Locate the cell with the specified text and output its (X, Y) center coordinate. 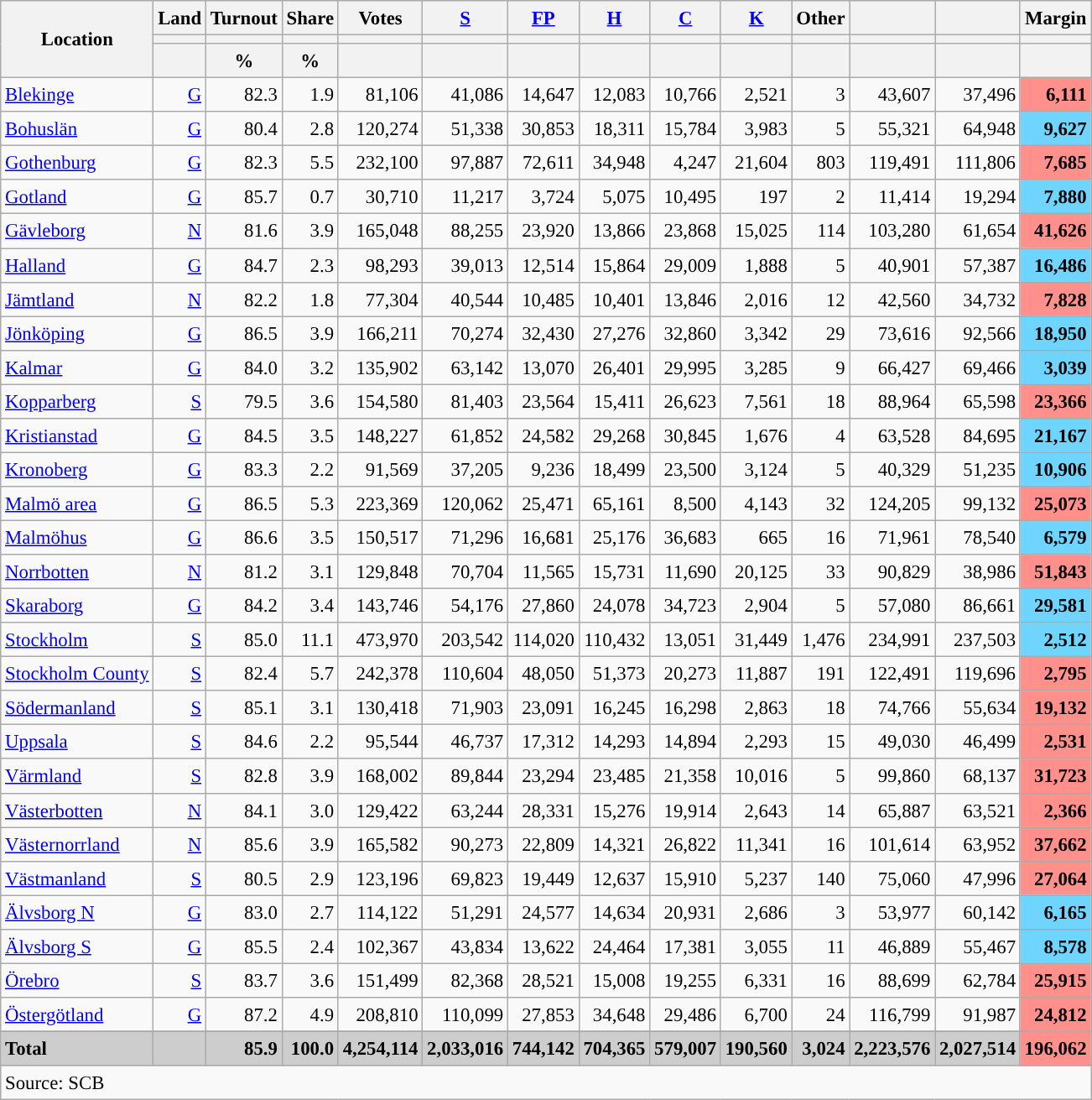
84.6 (243, 742)
14 (820, 811)
62,784 (978, 980)
15,276 (614, 811)
120,274 (380, 129)
1.9 (310, 96)
Turnout (243, 18)
3,055 (757, 946)
27,276 (614, 334)
208,810 (380, 1015)
13,051 (686, 639)
5.3 (310, 503)
110,432 (614, 639)
29,009 (686, 265)
11,565 (543, 572)
7,880 (1055, 196)
18,311 (614, 129)
20,273 (686, 675)
Malmö area (77, 503)
Blekinge (77, 96)
11,887 (757, 675)
29,486 (686, 1015)
21,604 (757, 163)
Source: SCB (546, 1082)
23,564 (543, 401)
25,915 (1055, 980)
31,449 (757, 639)
3,024 (820, 1049)
46,499 (978, 742)
4,143 (757, 503)
97,887 (465, 163)
Gävleborg (77, 232)
10,401 (614, 299)
34,723 (686, 606)
Jönköping (77, 334)
5,237 (757, 878)
Västmanland (77, 878)
84.1 (243, 811)
14,634 (614, 913)
114,122 (380, 913)
2,016 (757, 299)
11 (820, 946)
75,060 (892, 878)
51,338 (465, 129)
4.9 (310, 1015)
6,700 (757, 1015)
71,903 (465, 708)
63,528 (892, 436)
3,285 (757, 368)
26,822 (686, 844)
6,111 (1055, 96)
39,013 (465, 265)
6,165 (1055, 913)
78,540 (978, 537)
Södermanland (77, 708)
23,294 (543, 777)
28,521 (543, 980)
33 (820, 572)
0.7 (310, 196)
24,582 (543, 436)
5,075 (614, 196)
83.3 (243, 470)
25,073 (1055, 503)
140 (820, 878)
150,517 (380, 537)
15,864 (614, 265)
2,366 (1055, 811)
203,542 (465, 639)
23,500 (686, 470)
6,331 (757, 980)
5.7 (310, 675)
82,368 (465, 980)
102,367 (380, 946)
2,293 (757, 742)
65,161 (614, 503)
83.0 (243, 913)
2.3 (310, 265)
63,952 (978, 844)
30,710 (380, 196)
68,137 (978, 777)
120,062 (465, 503)
71,961 (892, 537)
19,255 (686, 980)
61,852 (465, 436)
15,910 (686, 878)
Värmland (77, 777)
16,298 (686, 708)
85.6 (243, 844)
3.4 (310, 606)
3,039 (1055, 368)
232,100 (380, 163)
38,986 (978, 572)
82.4 (243, 675)
14,647 (543, 96)
24,812 (1055, 1015)
19,914 (686, 811)
3,724 (543, 196)
37,205 (465, 470)
135,902 (380, 368)
16,245 (614, 708)
65,598 (978, 401)
16,486 (1055, 265)
124,205 (892, 503)
19,132 (1055, 708)
2,686 (757, 913)
223,369 (380, 503)
15,008 (614, 980)
11,341 (757, 844)
46,889 (892, 946)
69,823 (465, 878)
54,176 (465, 606)
143,746 (380, 606)
88,699 (892, 980)
H (614, 18)
Jämtland (77, 299)
2,033,016 (465, 1049)
114 (820, 232)
85.1 (243, 708)
Votes (380, 18)
12 (820, 299)
1,476 (820, 639)
151,499 (380, 980)
2,863 (757, 708)
23,366 (1055, 401)
71,296 (465, 537)
88,255 (465, 232)
Other (820, 18)
14,894 (686, 742)
84.0 (243, 368)
Land (179, 18)
2,531 (1055, 742)
30,853 (543, 129)
111,806 (978, 163)
101,614 (892, 844)
15,025 (757, 232)
234,991 (892, 639)
28,331 (543, 811)
10,485 (543, 299)
196,062 (1055, 1049)
41,626 (1055, 232)
1.8 (310, 299)
29,268 (614, 436)
130,418 (380, 708)
64,948 (978, 129)
79.5 (243, 401)
Uppsala (77, 742)
2,795 (1055, 675)
47,996 (978, 878)
18,499 (614, 470)
83.7 (243, 980)
82.8 (243, 777)
5.5 (310, 163)
10,766 (686, 96)
34,948 (614, 163)
242,378 (380, 675)
3,983 (757, 129)
Västernorrland (77, 844)
34,732 (978, 299)
Örebro (77, 980)
2.9 (310, 878)
84,695 (978, 436)
2,521 (757, 96)
82.2 (243, 299)
23,485 (614, 777)
55,467 (978, 946)
23,920 (543, 232)
73,616 (892, 334)
Västerbotten (77, 811)
90,829 (892, 572)
197 (757, 196)
63,244 (465, 811)
23,868 (686, 232)
61,654 (978, 232)
19,449 (543, 878)
165,582 (380, 844)
12,514 (543, 265)
24,464 (614, 946)
Gotland (77, 196)
87.2 (243, 1015)
12,637 (614, 878)
40,901 (892, 265)
55,634 (978, 708)
11,414 (892, 196)
51,373 (614, 675)
Location (77, 39)
Kronoberg (77, 470)
63,521 (978, 811)
24,577 (543, 913)
13,866 (614, 232)
29,995 (686, 368)
2.8 (310, 129)
7,828 (1055, 299)
60,142 (978, 913)
55,321 (892, 129)
26,401 (614, 368)
51,235 (978, 470)
119,696 (978, 675)
63,142 (465, 368)
11.1 (310, 639)
1,888 (757, 265)
8,500 (686, 503)
21,358 (686, 777)
14,293 (614, 742)
Kopparberg (77, 401)
27,860 (543, 606)
85.5 (243, 946)
15,731 (614, 572)
21,167 (1055, 436)
110,604 (465, 675)
24,078 (614, 606)
15,411 (614, 401)
32,860 (686, 334)
15 (820, 742)
803 (820, 163)
43,834 (465, 946)
Stockholm (77, 639)
77,304 (380, 299)
3,124 (757, 470)
32,430 (543, 334)
191 (820, 675)
13,622 (543, 946)
88,964 (892, 401)
2,223,576 (892, 1049)
24 (820, 1015)
Margin (1055, 18)
74,766 (892, 708)
57,080 (892, 606)
86.6 (243, 537)
40,329 (892, 470)
37,496 (978, 96)
15,784 (686, 129)
72,611 (543, 163)
12,083 (614, 96)
92,566 (978, 334)
FP (543, 18)
114,020 (543, 639)
17,381 (686, 946)
90,273 (465, 844)
704,365 (614, 1049)
46,737 (465, 742)
2,512 (1055, 639)
665 (757, 537)
11,690 (686, 572)
129,422 (380, 811)
41,086 (465, 96)
2,027,514 (978, 1049)
16,681 (543, 537)
110,099 (465, 1015)
49,030 (892, 742)
25,176 (614, 537)
95,544 (380, 742)
168,002 (380, 777)
744,142 (543, 1049)
31,723 (1055, 777)
22,809 (543, 844)
91,987 (978, 1015)
4 (820, 436)
14,321 (614, 844)
84.7 (243, 265)
65,887 (892, 811)
84.2 (243, 606)
27,853 (543, 1015)
10,495 (686, 196)
66,427 (892, 368)
26,623 (686, 401)
123,196 (380, 878)
20,125 (757, 572)
C (686, 18)
Älvsborg S (77, 946)
473,970 (380, 639)
Halland (77, 265)
3.2 (310, 368)
3.0 (310, 811)
103,280 (892, 232)
148,227 (380, 436)
2.7 (310, 913)
9 (820, 368)
48,050 (543, 675)
29,581 (1055, 606)
154,580 (380, 401)
Älvsborg N (77, 913)
57,387 (978, 265)
40,544 (465, 299)
19,294 (978, 196)
99,132 (978, 503)
Stockholm County (77, 675)
99,860 (892, 777)
100.0 (310, 1049)
30,845 (686, 436)
27,064 (1055, 878)
29 (820, 334)
34,648 (614, 1015)
81.2 (243, 572)
165,048 (380, 232)
91,569 (380, 470)
32 (820, 503)
Kristianstad (77, 436)
9,236 (543, 470)
69,466 (978, 368)
129,848 (380, 572)
11,217 (465, 196)
K (757, 18)
43,607 (892, 96)
53,977 (892, 913)
17,312 (543, 742)
2,904 (757, 606)
70,274 (465, 334)
2,643 (757, 811)
116,799 (892, 1015)
10,016 (757, 777)
Bohuslän (77, 129)
Share (310, 18)
85.7 (243, 196)
81.6 (243, 232)
13,070 (543, 368)
80.4 (243, 129)
6,579 (1055, 537)
4,247 (686, 163)
7,685 (1055, 163)
18,950 (1055, 334)
Malmöhus (77, 537)
42,560 (892, 299)
51,843 (1055, 572)
98,293 (380, 265)
20,931 (686, 913)
3,342 (757, 334)
85.9 (243, 1049)
7,561 (757, 401)
Gothenburg (77, 163)
579,007 (686, 1049)
25,471 (543, 503)
Skaraborg (77, 606)
10,906 (1055, 470)
85.0 (243, 639)
84.5 (243, 436)
122,491 (892, 675)
70,704 (465, 572)
190,560 (757, 1049)
1,676 (757, 436)
51,291 (465, 913)
9,627 (1055, 129)
80.5 (243, 878)
4,254,114 (380, 1049)
166,211 (380, 334)
23,091 (543, 708)
Total (77, 1049)
237,503 (978, 639)
81,403 (465, 401)
Östergötland (77, 1015)
86,661 (978, 606)
Kalmar (77, 368)
81,106 (380, 96)
8,578 (1055, 946)
2.4 (310, 946)
37,662 (1055, 844)
Norrbotten (77, 572)
119,491 (892, 163)
36,683 (686, 537)
89,844 (465, 777)
2 (820, 196)
13,846 (686, 299)
